From the cell containing the given text, extract its center point as [X, Y] coordinate. 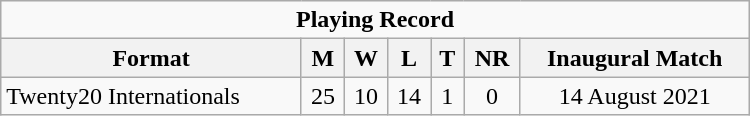
25 [322, 96]
Format [152, 58]
1 [448, 96]
NR [492, 58]
10 [366, 96]
L [410, 58]
Inaugural Match [634, 58]
W [366, 58]
Twenty20 Internationals [152, 96]
T [448, 58]
14 [410, 96]
M [322, 58]
Playing Record [375, 20]
0 [492, 96]
14 August 2021 [634, 96]
